Output the [x, y] coordinate of the center of the cell containing the given text.  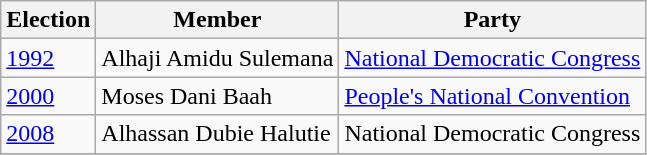
Alhassan Dubie Halutie [218, 134]
Election [48, 20]
2000 [48, 96]
Party [492, 20]
1992 [48, 58]
Member [218, 20]
Alhaji Amidu Sulemana [218, 58]
2008 [48, 134]
People's National Convention [492, 96]
Moses Dani Baah [218, 96]
